Pinpoint the cell where the given text exists, returning its [x, y] midpoint coordinate. 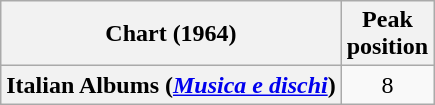
8 [387, 85]
Chart (1964) [171, 34]
Peakposition [387, 34]
Italian Albums (Musica e dischi) [171, 85]
